Provide the (x, y) coordinate of the cell's center where the given text is located.  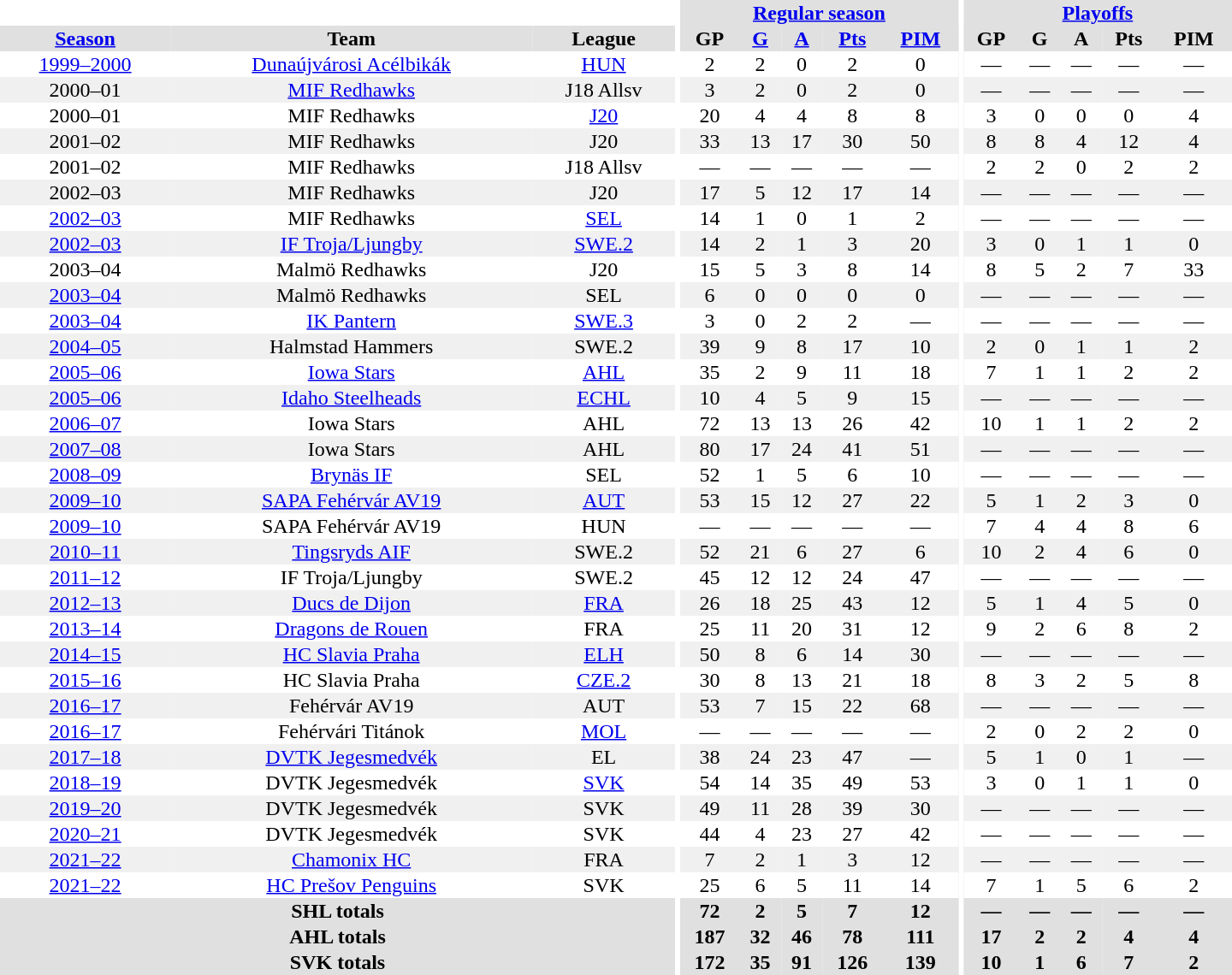
MOL (604, 731)
31 (852, 629)
CZE.2 (604, 680)
2018–19 (86, 783)
SHL totals (337, 911)
ELH (604, 654)
2010–11 (86, 552)
Season (86, 38)
Tingsryds AIF (351, 552)
Idaho Steelheads (351, 398)
Halmstad Hammers (351, 346)
44 (709, 834)
HC Prešov Penguins (351, 885)
Regular season (819, 13)
28 (802, 808)
SWE.3 (604, 321)
2011–12 (86, 577)
Fehérvári Titánok (351, 731)
EL (604, 757)
2012–13 (86, 603)
126 (852, 962)
43 (852, 603)
91 (802, 962)
80 (709, 449)
Chamonix HC (351, 860)
2014–15 (86, 654)
139 (921, 962)
2019–20 (86, 808)
Team (351, 38)
41 (852, 449)
38 (709, 757)
2017–18 (86, 757)
2020–21 (86, 834)
Fehérvár AV19 (351, 706)
League (604, 38)
2013–14 (86, 629)
ECHL (604, 398)
78 (852, 937)
Playoffs (1098, 13)
2008–09 (86, 475)
2004–05 (86, 346)
32 (760, 937)
SVK totals (337, 962)
111 (921, 937)
Dragons de Rouen (351, 629)
Brynäs IF (351, 475)
Ducs de Dijon (351, 603)
2006–07 (86, 423)
IK Pantern (351, 321)
45 (709, 577)
68 (921, 706)
187 (709, 937)
2007–08 (86, 449)
Dunaújvárosi Acélbikák (351, 64)
51 (921, 449)
54 (709, 783)
2015–16 (86, 680)
46 (802, 937)
1999–2000 (86, 64)
AHL totals (337, 937)
172 (709, 962)
